Locate the cell with the specified text and output its (x, y) center coordinate. 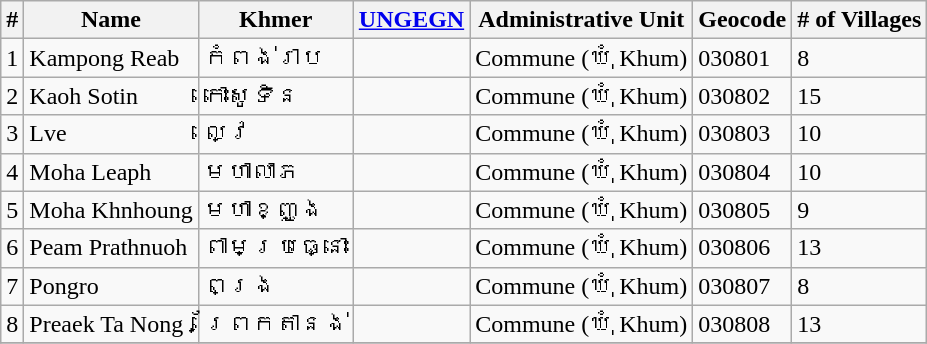
9 (860, 210)
Kaoh Sotin (111, 96)
Name (111, 20)
Khmer (276, 20)
# of Villages (860, 20)
Geocode (742, 20)
Moha Khnhoung (111, 210)
Moha Leaph (111, 172)
2 (12, 96)
030807 (742, 286)
1 (12, 58)
Pongro (111, 286)
030806 (742, 248)
6 (12, 248)
Lve (111, 134)
5 (12, 210)
7 (12, 286)
ល្វេ (276, 134)
កោះសូទិន (276, 96)
030801 (742, 58)
កំពង់រាប (276, 58)
Preaek Ta Nong (111, 324)
UNGEGN (411, 20)
Administrative Unit (582, 20)
ពាមប្រធ្នោះ (276, 248)
030808 (742, 324)
15 (860, 96)
4 (12, 172)
ព្រែកតានង់ (276, 324)
ពង្រ (276, 286)
030802 (742, 96)
030803 (742, 134)
Kampong Reab (111, 58)
030805 (742, 210)
3 (12, 134)
030804 (742, 172)
# (12, 20)
មហាលាភ (276, 172)
មហាខ្ញូង (276, 210)
Peam Prathnuoh (111, 248)
